For the text-containing cell, return its midpoint in [X, Y] coordinate format. 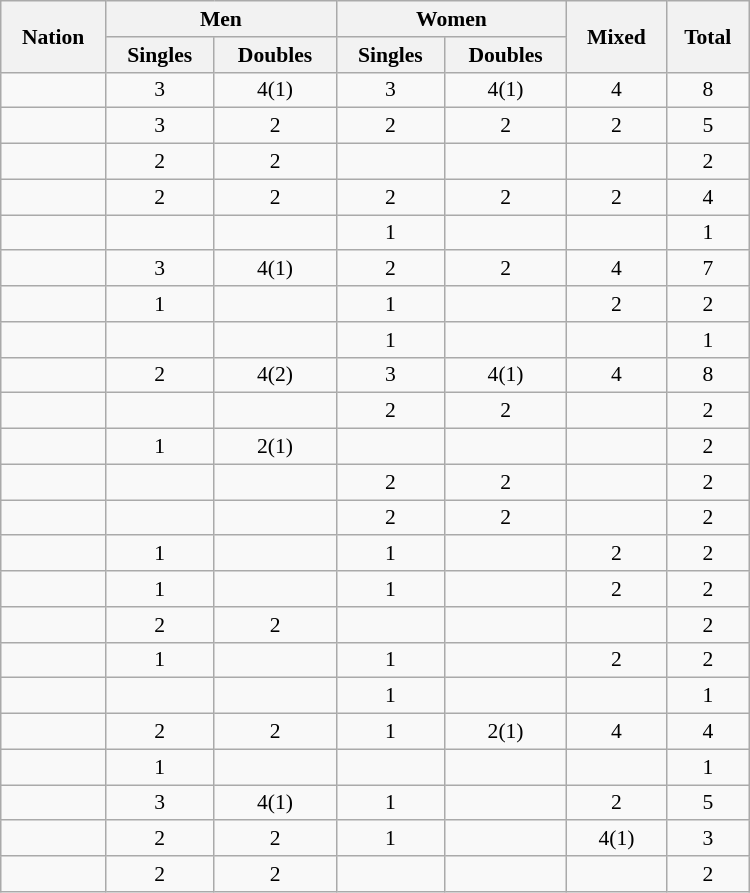
Women [452, 19]
4(2) [275, 375]
Men [222, 19]
Total [708, 36]
Nation [54, 36]
7 [708, 269]
Mixed [617, 36]
